Output the (x, y) coordinate of the center of the cell containing the given text.  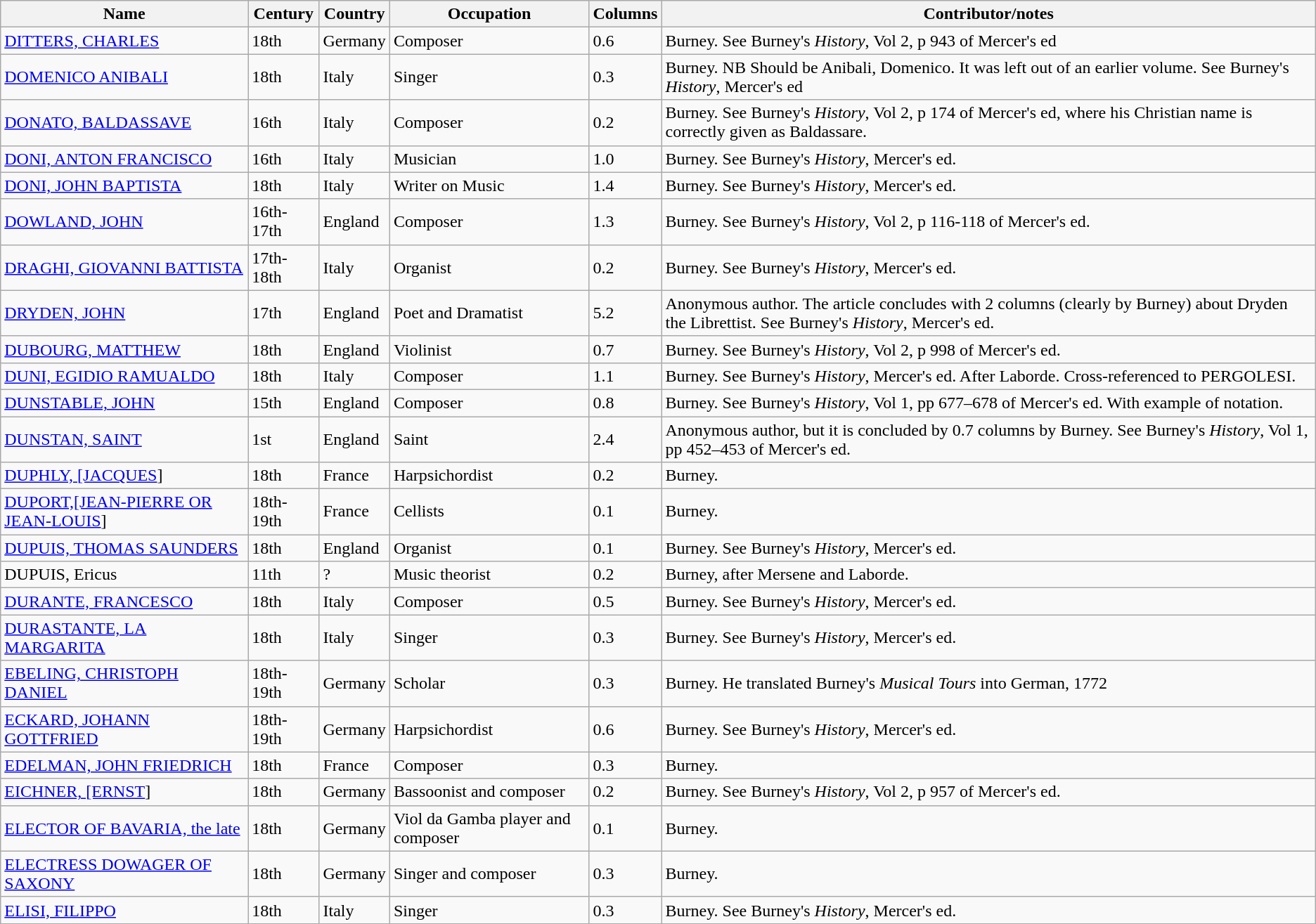
Burney. See Burney's History, Vol 2, p 957 of Mercer's ed. (988, 792)
DURANTE, FRANCESCO (124, 601)
DONI, JOHN BAPTISTA (124, 186)
2.4 (626, 438)
Burney, after Mersene and Laborde. (988, 575)
DONI, ANTON FRANCISCO (124, 159)
16th-17th (284, 222)
DITTERS, CHARLES (124, 41)
DRYDEN, JOHN (124, 313)
Burney. See Burney's History, Vol 1, pp 677–678 of Mercer's ed. With example of notation. (988, 403)
Columns (626, 14)
DUNI, EGIDIO RAMUALDO (124, 376)
Singer and composer (489, 874)
0.5 (626, 601)
Contributor/notes (988, 14)
Anonymous author. The article concludes with 2 columns (clearly by Burney) about Dryden the Librettist. See Burney's History, Mercer's ed. (988, 313)
EDELMAN, JOHN FRIEDRICH (124, 765)
DUPUIS, Ericus (124, 575)
Burney. See Burney's History, Vol 2, p 943 of Mercer's ed (988, 41)
17th-18th (284, 267)
Country (354, 14)
Viol da Gamba player and composer (489, 828)
DUNSTABLE, JOHN (124, 403)
Writer on Music (489, 186)
DUPUIS, THOMAS SAUNDERS (124, 548)
EBELING, CHRISTOPH DANIEL (124, 683)
Burney. See Burney's History, Vol 2, p 116-118 of Mercer's ed. (988, 222)
5.2 (626, 313)
17th (284, 313)
Burney. See Burney's History, Vol 2, p 998 of Mercer's ed. (988, 349)
EICHNER, [ERNST] (124, 792)
DUBOURG, MATTHEW (124, 349)
DUNSTAN, SAINT (124, 438)
ECKARD, JOHANN GOTTFRIED (124, 729)
11th (284, 575)
1.3 (626, 222)
0.8 (626, 403)
DRAGHI, GIOVANNI BATTISTA (124, 267)
1.0 (626, 159)
Occupation (489, 14)
ELECTRESS DOWAGER OF SAXONY (124, 874)
Bassoonist and composer (489, 792)
Anonymous author, but it is concluded by 0.7 columns by Burney. See Burney's History, Vol 1, pp 452–453 of Mercer's ed. (988, 438)
Burney. See Burney's History, Vol 2, p 174 of Mercer's ed, where his Christian name is correctly given as Baldassare. (988, 122)
1st (284, 438)
Century (284, 14)
DURASTANTE, LA MARGARITA (124, 638)
Cellists (489, 512)
Violinist (489, 349)
DONATO, BALDASSAVE (124, 122)
? (354, 575)
Burney. NB Should be Anibali, Domenico. It was left out of an earlier volume. See Burney's History, Mercer's ed (988, 77)
1.1 (626, 376)
Name (124, 14)
Burney. See Burney's History, Mercer's ed. After Laborde. Cross-referenced to PERGOLESI. (988, 376)
Poet and Dramatist (489, 313)
ELISI, FILIPPO (124, 910)
Scholar (489, 683)
DOMENICO ANIBALI (124, 77)
Musician (489, 159)
Music theorist (489, 575)
1.4 (626, 186)
DUPHLY, [JACQUES] (124, 476)
DOWLAND, JOHN (124, 222)
Burney. He translated Burney's Musical Tours into German, 1772 (988, 683)
Saint (489, 438)
ELECTOR OF BAVARIA, the late (124, 828)
0.7 (626, 349)
15th (284, 403)
DUPORT,[JEAN-PIERRE OR JEAN-LOUIS] (124, 512)
